Locate the cell with the specified text and output its (x, y) center coordinate. 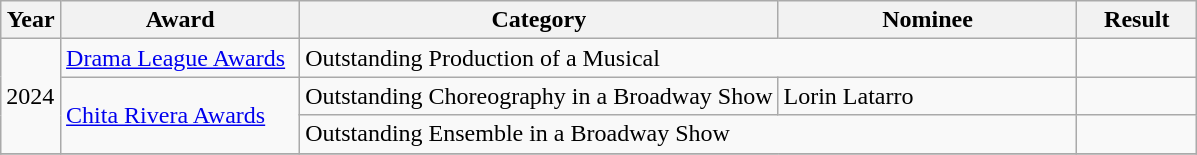
Lorin Latarro (928, 96)
Outstanding Production of a Musical (688, 58)
Outstanding Choreography in a Broadway Show (539, 96)
Award (180, 20)
Category (539, 20)
Drama League Awards (180, 58)
Chita Rivera Awards (180, 115)
2024 (31, 96)
Result (1137, 20)
Nominee (928, 20)
Outstanding Ensemble in a Broadway Show (688, 134)
Year (31, 20)
